Pinpoint the cell where the given text exists, returning its [X, Y] midpoint coordinate. 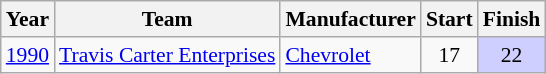
17 [450, 55]
Team [167, 19]
Travis Carter Enterprises [167, 55]
Start [450, 19]
Manufacturer [350, 19]
22 [512, 55]
Year [28, 19]
1990 [28, 55]
Finish [512, 19]
Chevrolet [350, 55]
